Provide the [x, y] coordinate of the cell's center where the given text is located.  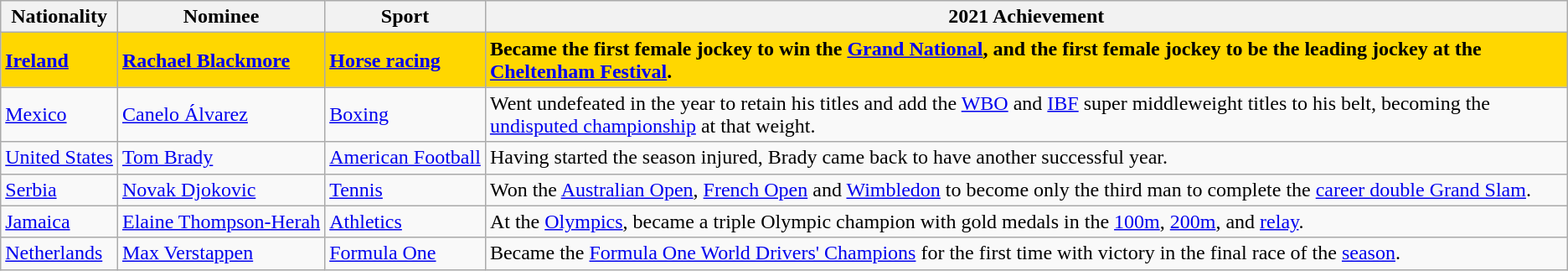
Canelo Álvarez [221, 114]
Ireland [59, 60]
Max Verstappen [221, 253]
Became the Formula One World Drivers' Champions for the first time with victory in the final race of the season. [1026, 253]
Elaine Thompson-Herah [221, 221]
Rachael Blackmore [221, 60]
Won the Australian Open, French Open and Wimbledon to become only the third man to complete the career double Grand Slam. [1026, 190]
American Football [405, 158]
Tennis [405, 190]
Nominee [221, 17]
Horse racing [405, 60]
Boxing [405, 114]
United States [59, 158]
Athletics [405, 221]
At the Olympics, became a triple Olympic champion with gold medals in the 100m, 200m, and relay. [1026, 221]
Netherlands [59, 253]
2021 Achievement [1026, 17]
Serbia [59, 190]
Sport [405, 17]
Jamaica [59, 221]
Became the first female jockey to win the Grand National, and the first female jockey to be the leading jockey at the Cheltenham Festival. [1026, 60]
Novak Djokovic [221, 190]
Nationality [59, 17]
Formula One [405, 253]
Having started the season injured, Brady came back to have another successful year. [1026, 158]
Tom Brady [221, 158]
Mexico [59, 114]
